Scan for the cell matching the given text and deliver its [x, y] coordinate at center. 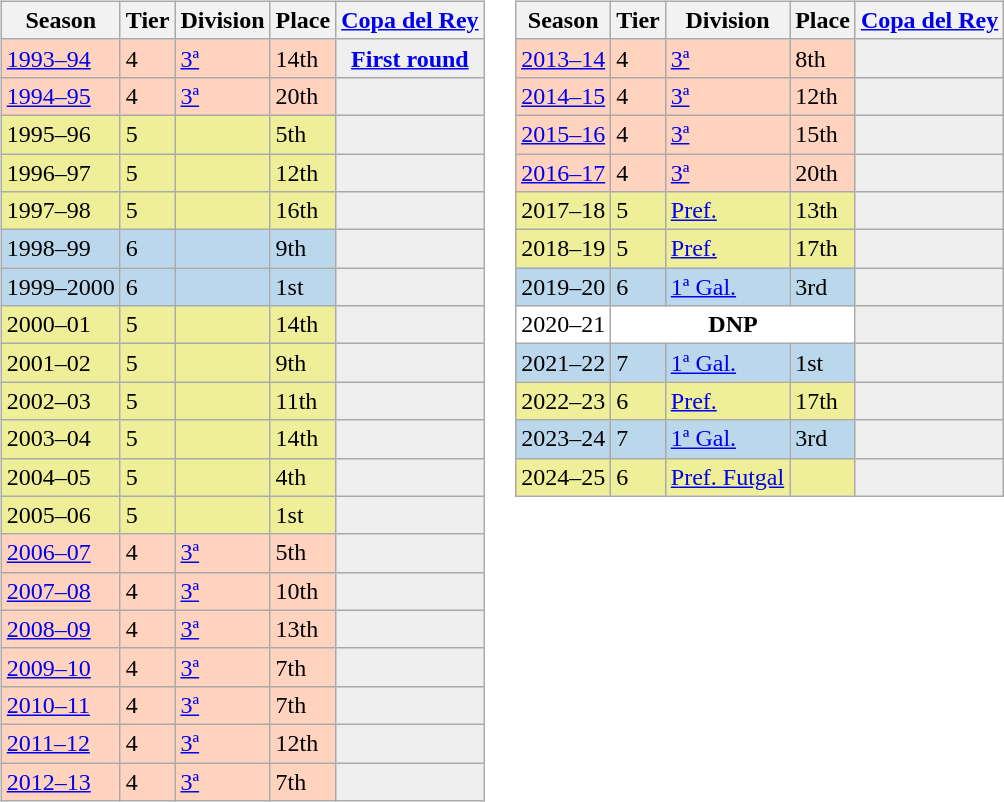
16th [303, 211]
DNP [734, 325]
2016–17 [564, 173]
1998–99 [60, 249]
2013–14 [564, 58]
4th [303, 477]
11th [303, 401]
2012–13 [60, 781]
2022–23 [564, 401]
2010–11 [60, 705]
2005–06 [60, 515]
2003–04 [60, 439]
First round [410, 58]
2019–20 [564, 287]
2021–22 [564, 363]
8th [823, 58]
2006–07 [60, 553]
15th [823, 134]
2014–15 [564, 96]
2009–10 [60, 667]
2000–01 [60, 325]
2023–24 [564, 439]
2015–16 [564, 134]
1999–2000 [60, 287]
2020–21 [564, 325]
1995–96 [60, 134]
1996–97 [60, 173]
2001–02 [60, 363]
2002–03 [60, 401]
1994–95 [60, 96]
10th [303, 591]
Pref. Futgal [727, 477]
2011–12 [60, 743]
1997–98 [60, 211]
2004–05 [60, 477]
2018–19 [564, 249]
2017–18 [564, 211]
2008–09 [60, 629]
1993–94 [60, 58]
2024–25 [564, 477]
2007–08 [60, 591]
